Capture the cell that displays the provided text and extract its (X, Y) central coordinate. 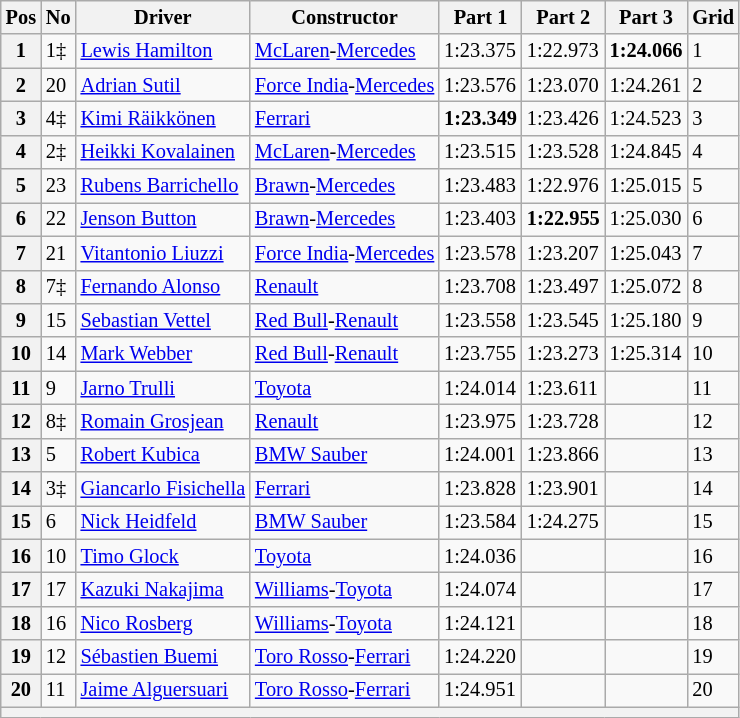
7‡ (58, 287)
8‡ (58, 421)
1:25.180 (646, 320)
1:24.845 (646, 152)
1:24.014 (480, 388)
1:23.426 (564, 118)
1:23.901 (564, 489)
1:23.828 (480, 489)
Kazuki Nakajima (163, 589)
1:23.403 (480, 219)
1:22.973 (564, 51)
1:23.349 (480, 118)
1:24.951 (480, 690)
Part 2 (564, 17)
Sébastien Buemi (163, 657)
1:23.558 (480, 320)
1:25.015 (646, 186)
Adrian Sutil (163, 85)
1:24.523 (646, 118)
Constructor (344, 17)
1:24.066 (646, 51)
Grid (713, 17)
Romain Grosjean (163, 421)
1:23.207 (564, 253)
Giancarlo Fisichella (163, 489)
22 (58, 219)
Part 1 (480, 17)
1:25.314 (646, 354)
1:23.728 (564, 421)
Robert Kubica (163, 455)
3‡ (58, 489)
1:23.576 (480, 85)
1:23.273 (564, 354)
1:24.121 (480, 623)
Part 3 (646, 17)
1:23.545 (564, 320)
1:24.220 (480, 657)
1:23.755 (480, 354)
1:25.030 (646, 219)
1:23.611 (564, 388)
21 (58, 253)
Jaime Alguersuari (163, 690)
1:24.074 (480, 589)
23 (58, 186)
Jarno Trulli (163, 388)
Kimi Räikkönen (163, 118)
1‡ (58, 51)
Driver (163, 17)
1:24.001 (480, 455)
1:23.528 (564, 152)
No (58, 17)
1:23.515 (480, 152)
Fernando Alonso (163, 287)
1:23.975 (480, 421)
1:23.497 (564, 287)
Nick Heidfeld (163, 522)
4‡ (58, 118)
1:23.866 (564, 455)
Sebastian Vettel (163, 320)
1:23.708 (480, 287)
1:25.072 (646, 287)
Rubens Barrichello (163, 186)
1:24.036 (480, 556)
2‡ (58, 152)
1:24.275 (564, 522)
1:23.375 (480, 51)
Lewis Hamilton (163, 51)
Jenson Button (163, 219)
Nico Rosberg (163, 623)
Pos (21, 17)
1:23.578 (480, 253)
1:23.483 (480, 186)
Heikki Kovalainen (163, 152)
1:22.955 (564, 219)
1:23.070 (564, 85)
1:24.261 (646, 85)
1:23.584 (480, 522)
1:25.043 (646, 253)
Mark Webber (163, 354)
Vitantonio Liuzzi (163, 253)
Timo Glock (163, 556)
1:22.976 (564, 186)
